Search for the cell housing the specified text and yield its [x, y] center coordinate. 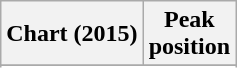
Peakposition [189, 34]
Chart (2015) [72, 34]
